For the text-containing cell, return its midpoint in [x, y] coordinate format. 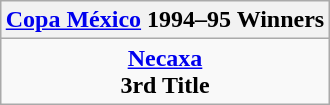
Copa México 1994–95 Winners [165, 20]
Necaxa3rd Title [165, 72]
